Pinpoint the cell where the given text exists, returning its (X, Y) midpoint coordinate. 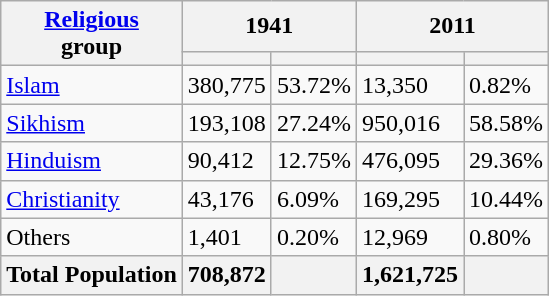
169,295 (410, 199)
Hinduism (92, 161)
53.72% (314, 85)
27.24% (314, 123)
1941 (269, 26)
58.58% (506, 123)
950,016 (410, 123)
Christianity (92, 199)
6.09% (314, 199)
Sikhism (92, 123)
0.80% (506, 237)
0.20% (314, 237)
1,621,725 (410, 275)
193,108 (226, 123)
12,969 (410, 237)
10.44% (506, 199)
2011 (452, 26)
13,350 (410, 85)
Total Population (92, 275)
12.75% (314, 161)
29.36% (506, 161)
Religiousgroup (92, 34)
Islam (92, 85)
43,176 (226, 199)
Others (92, 237)
476,095 (410, 161)
708,872 (226, 275)
0.82% (506, 85)
380,775 (226, 85)
1,401 (226, 237)
90,412 (226, 161)
